Find where the given text appears and provide that cell's center as [x, y] coordinate. 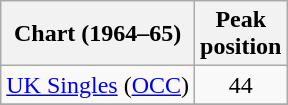
UK Singles (OCC) [98, 85]
44 [241, 85]
Chart (1964–65) [98, 34]
Peakposition [241, 34]
